From the cell containing the given text, extract its center point as (x, y) coordinate. 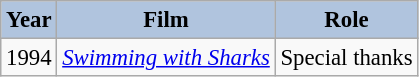
Year (29, 20)
Role (346, 20)
Special thanks (346, 58)
Swimming with Sharks (166, 58)
1994 (29, 58)
Film (166, 20)
